Provide the (X, Y) coordinate of the cell's center where the given text is located.  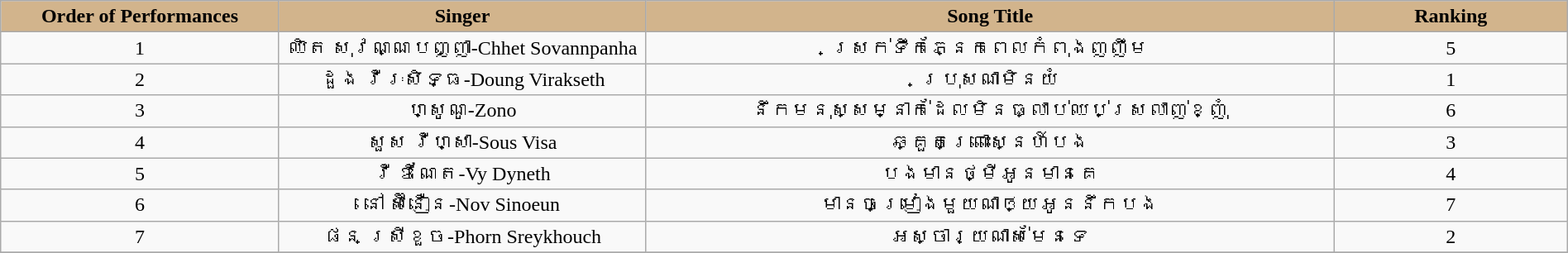
Order of Performances (140, 17)
ហ្សូណូ-Zono (462, 111)
ឈិត សុវណ្ណបញ្ញា-Chhet Sovannpanha (462, 48)
Singer (462, 17)
Song Title (990, 17)
ប្រុសណាមិនយំ (990, 79)
មានចម្រៀងមួយណាឲ្យអូននឹកបង (990, 205)
Ranking (1451, 17)
សួស វីហ្សា-Sous Visa (462, 142)
នៅ ស៊ីនឿន-Nov Sinoeun (462, 205)
វី ឌីណែត-Vy Dyneth (462, 174)
ដួង វីរៈសិទ្ធ-Doung Virakseth (462, 79)
ផន ស្រីខួច-Phorn Sreykhouch (462, 236)
អស្ចារ្យណាស់មែនទេ (990, 236)
បងមានថ្មីអូនមានគេ (990, 174)
ឆ្គួតព្រោះស្នេហ៍បង (990, 142)
ស្រក់ទឹកភ្នែកពេលកំពុងញញឹម (990, 48)
នឹកមនុស្សម្នាក់ដែលមិនធ្លាប់ឈប់ស្រលាញ់ខ្ញុំ (990, 111)
